Provide the (X, Y) coordinate of the cell's center where the given text is located.  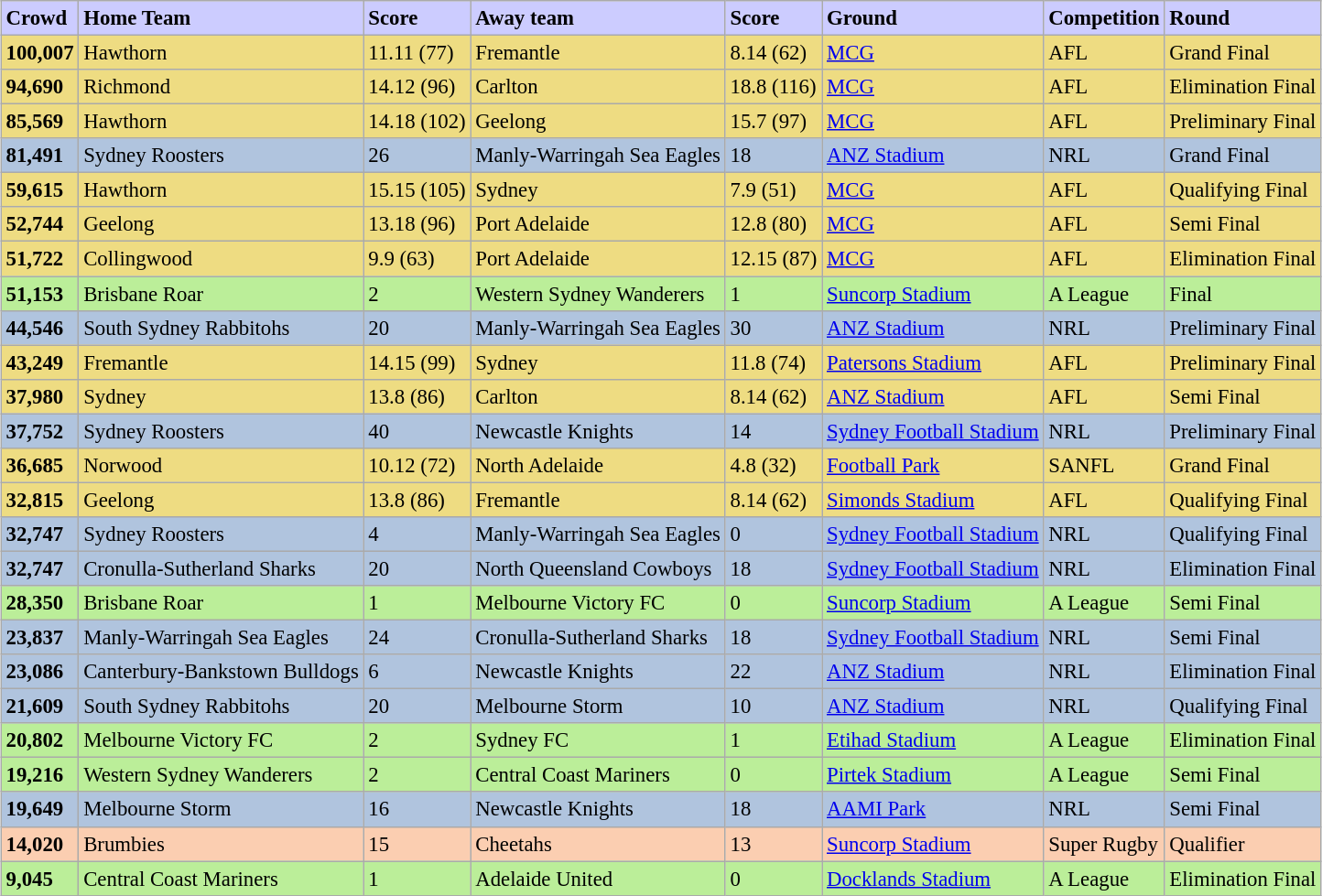
Cheetahs (598, 844)
36,685 (40, 466)
11.8 (74) (774, 362)
14.12 (96) (417, 87)
North Queensland Cowboys (598, 568)
21,609 (40, 707)
Round (1243, 18)
Simonds Stadium (933, 500)
Qualifier (1243, 844)
19,649 (40, 810)
14,020 (40, 844)
9,045 (40, 879)
85,569 (40, 122)
15.15 (105) (417, 190)
15.7 (97) (774, 122)
Docklands Stadium (933, 879)
51,722 (40, 259)
14 (774, 431)
Sydney FC (598, 740)
Canterbury-Bankstown Bulldogs (222, 672)
14.18 (102) (417, 122)
43,249 (40, 362)
Final (1243, 294)
Competition (1104, 18)
81,491 (40, 156)
Crowd (40, 18)
12.15 (87) (774, 259)
Etihad Stadium (933, 740)
Ground (933, 18)
16 (417, 810)
Patersons Stadium (933, 362)
Adelaide United (598, 879)
Pirtek Stadium (933, 775)
15 (417, 844)
7.9 (51) (774, 190)
18.8 (116) (774, 87)
22 (774, 672)
37,752 (40, 431)
51,153 (40, 294)
100,007 (40, 53)
Brumbies (222, 844)
9.9 (63) (417, 259)
32,815 (40, 500)
10.12 (72) (417, 466)
13.18 (96) (417, 224)
59,615 (40, 190)
20,802 (40, 740)
6 (417, 672)
North Adelaide (598, 466)
4 (417, 534)
52,744 (40, 224)
37,980 (40, 396)
23,086 (40, 672)
SANFL (1104, 466)
24 (417, 638)
Away team (598, 18)
Football Park (933, 466)
40 (417, 431)
12.8 (80) (774, 224)
11.11 (77) (417, 53)
10 (774, 707)
Super Rugby (1104, 844)
AAMI Park (933, 810)
26 (417, 156)
Norwood (222, 466)
Home Team (222, 18)
13 (774, 844)
4.8 (32) (774, 466)
14.15 (99) (417, 362)
28,350 (40, 603)
44,546 (40, 328)
30 (774, 328)
19,216 (40, 775)
Collingwood (222, 259)
23,837 (40, 638)
Richmond (222, 87)
94,690 (40, 87)
